Scan for the cell matching the given text and deliver its (x, y) coordinate at center. 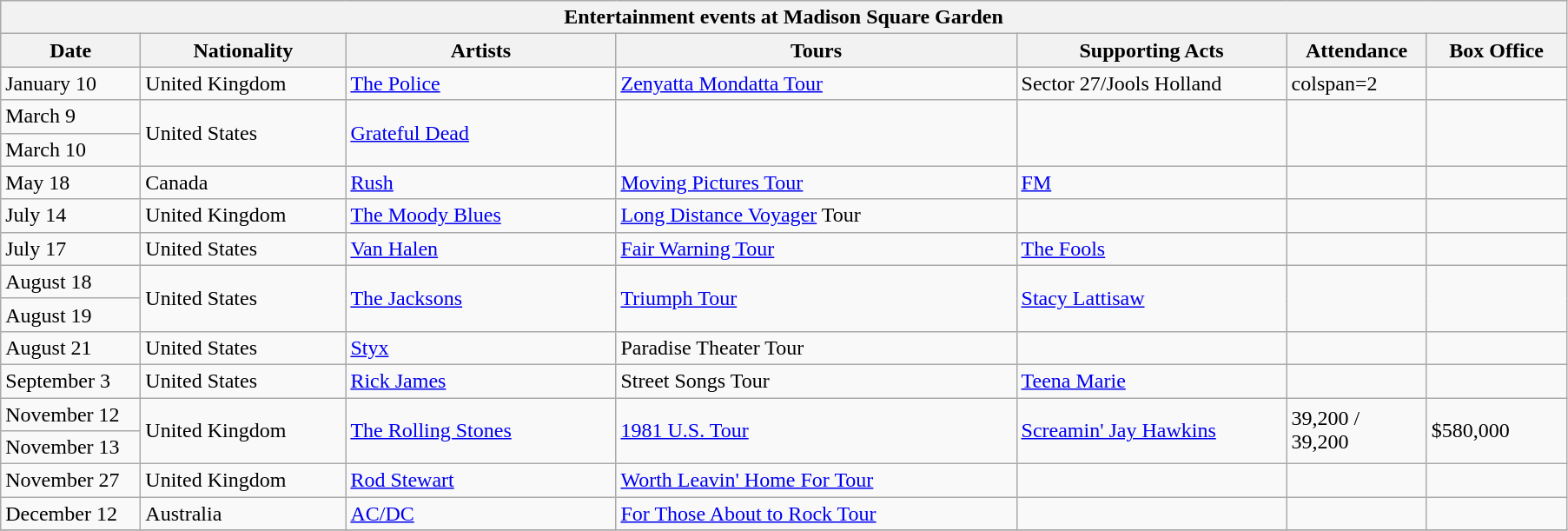
March 10 (71, 149)
$580,000 (1496, 431)
Entertainment events at Madison Square Garden (784, 17)
Rush (481, 183)
The Jacksons (481, 298)
Fair Warning Tour (817, 249)
Box Office (1496, 50)
FM (1152, 183)
January 10 (71, 83)
The Moody Blues (481, 216)
November 13 (71, 448)
The Rolling Stones (481, 431)
November 27 (71, 481)
Artists (481, 50)
Styx (481, 348)
Australia (243, 514)
Attendance (1357, 50)
December 12 (71, 514)
Rick James (481, 381)
Van Halen (481, 249)
colspan=2 (1357, 83)
Street Songs Tour (817, 381)
August 19 (71, 315)
August 18 (71, 282)
July 14 (71, 216)
July 17 (71, 249)
Canada (243, 183)
May 18 (71, 183)
Teena Marie (1152, 381)
AC/DC (481, 514)
Rod Stewart (481, 481)
Moving Pictures Tour (817, 183)
Stacy Lattisaw (1152, 298)
September 3 (71, 381)
Triumph Tour (817, 298)
The Fools (1152, 249)
39,200 / 39,200 (1357, 431)
1981 U.S. Tour (817, 431)
For Those About to Rock Tour (817, 514)
Screamin' Jay Hawkins (1152, 431)
Tours (817, 50)
August 21 (71, 348)
Nationality (243, 50)
Zenyatta Mondatta Tour (817, 83)
Sector 27/Jools Holland (1152, 83)
March 9 (71, 116)
The Police (481, 83)
Grateful Dead (481, 133)
Supporting Acts (1152, 50)
Worth Leavin' Home For Tour (817, 481)
November 12 (71, 415)
Paradise Theater Tour (817, 348)
Date (71, 50)
Long Distance Voyager Tour (817, 216)
